Output the (x, y) coordinate of the center of the cell containing the given text.  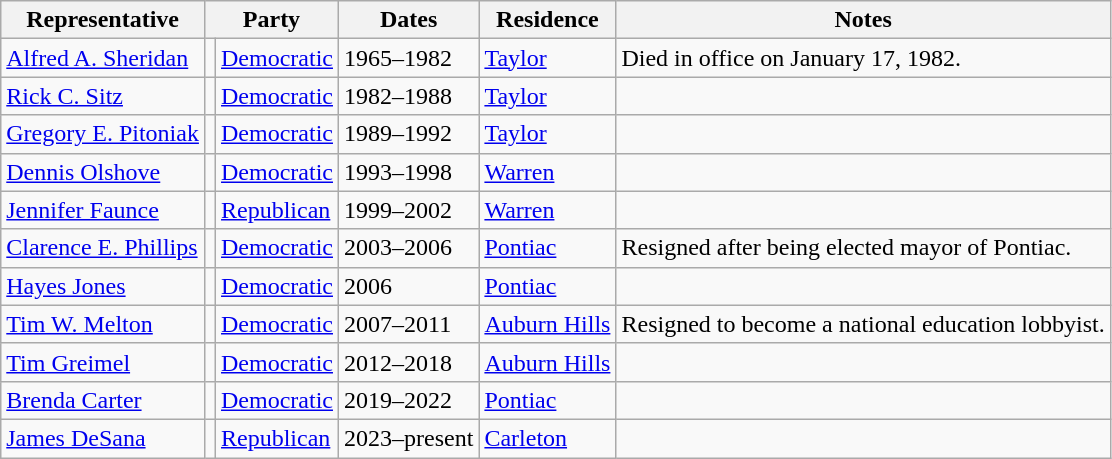
1999–2002 (409, 210)
Rick C. Sitz (103, 96)
2012–2018 (409, 362)
Tim Greimel (103, 362)
Resigned after being elected mayor of Pontiac. (863, 248)
2019–2022 (409, 400)
Carleton (548, 438)
Notes (863, 20)
Clarence E. Phillips (103, 248)
2006 (409, 286)
2003–2006 (409, 248)
1982–1988 (409, 96)
Jennifer Faunce (103, 210)
Died in office on January 17, 1982. (863, 58)
Gregory E. Pitoniak (103, 134)
Alfred A. Sheridan (103, 58)
Hayes Jones (103, 286)
1989–1992 (409, 134)
James DeSana (103, 438)
Dennis Olshove (103, 172)
1993–1998 (409, 172)
Representative (103, 20)
2023–present (409, 438)
Tim W. Melton (103, 324)
Dates (409, 20)
Resigned to become a national education lobbyist. (863, 324)
1965–1982 (409, 58)
Brenda Carter (103, 400)
Party (271, 20)
2007–2011 (409, 324)
Residence (548, 20)
